Locate the cell with the specified text and output its [x, y] center coordinate. 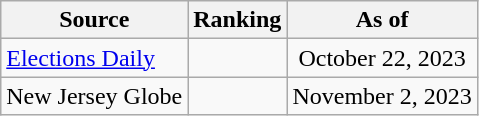
Source [94, 20]
Elections Daily [94, 58]
As of [382, 20]
October 22, 2023 [382, 58]
Ranking [238, 20]
New Jersey Globe [94, 96]
November 2, 2023 [382, 96]
